Pinpoint the cell where the given text exists, returning its (X, Y) midpoint coordinate. 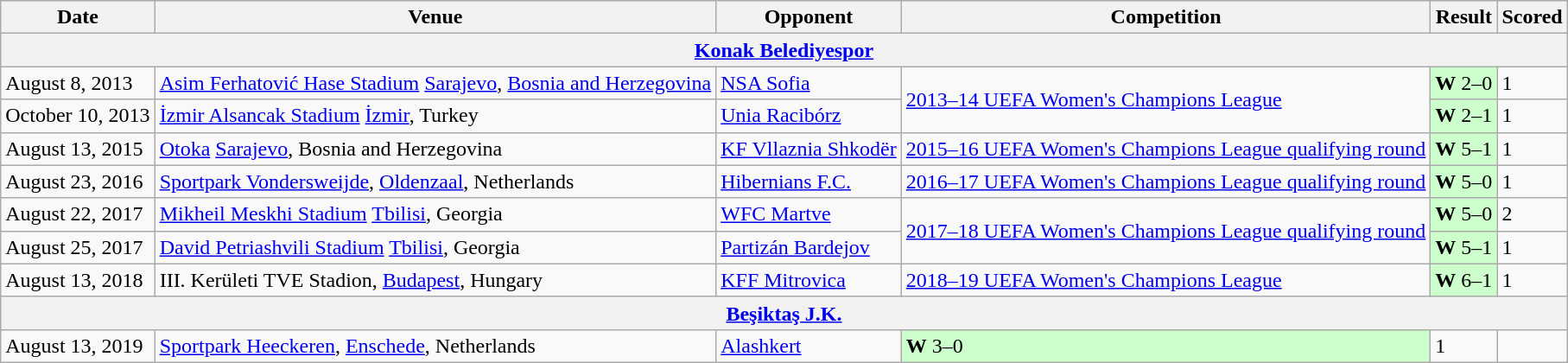
Partizán Bardejov (809, 247)
Asim Ferhatović Hase Stadium Sarajevo, Bosnia and Herzegovina (435, 83)
Unia Racibórz (809, 116)
KF Vllaznia Shkodër (809, 149)
NSA Sofia (809, 83)
2013–14 UEFA Women's Champions League (1166, 99)
2016–17 UEFA Women's Champions League qualifying round (1166, 181)
WFC Martve (809, 214)
October 10, 2013 (78, 116)
August 13, 2019 (78, 346)
August 8, 2013 (78, 83)
David Petriashvili Stadium Tbilisi, Georgia (435, 247)
Sportpark Vondersweijde, Oldenzaal, Netherlands (435, 181)
August 13, 2015 (78, 149)
Sportpark Heeckeren, Enschede, Netherlands (435, 346)
Scored (1533, 17)
İzmir Alsancak Stadium İzmir, Turkey (435, 116)
2 (1533, 214)
Hibernians F.C. (809, 181)
Konak Belediyespor (784, 50)
Alashkert (809, 346)
Result (1463, 17)
W 2–1 (1463, 116)
2018–19 UEFA Women's Champions League (1166, 280)
2017–18 UEFA Women's Champions League qualifying round (1166, 231)
August 25, 2017 (78, 247)
III. Kerületi TVE Stadion, Budapest, Hungary (435, 280)
August 13, 2018 (78, 280)
Competition (1166, 17)
2015–16 UEFA Women's Champions League qualifying round (1166, 149)
August 22, 2017 (78, 214)
August 23, 2016 (78, 181)
Mikheil Meskhi Stadium Tbilisi, Georgia (435, 214)
KFF Mitrovica (809, 280)
Venue (435, 17)
W 2–0 (1463, 83)
Opponent (809, 17)
Otoka Sarajevo, Bosnia and Herzegovina (435, 149)
W 6–1 (1463, 280)
Date (78, 17)
W 3–0 (1166, 346)
Beşiktaş J.K. (784, 313)
